Provide the [X, Y] coordinate of the cell's center where the given text is located.  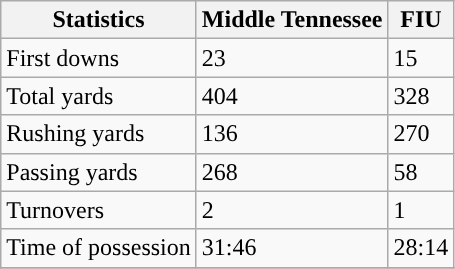
Total yards [99, 96]
First downs [99, 58]
2 [292, 210]
Passing yards [99, 172]
268 [292, 172]
270 [421, 134]
23 [292, 58]
Time of possession [99, 248]
136 [292, 134]
Rushing yards [99, 134]
31:46 [292, 248]
58 [421, 172]
FIU [421, 20]
328 [421, 96]
Turnovers [99, 210]
15 [421, 58]
404 [292, 96]
1 [421, 210]
Statistics [99, 20]
28:14 [421, 248]
Middle Tennessee [292, 20]
